From the cell containing the given text, extract its center point as [X, Y] coordinate. 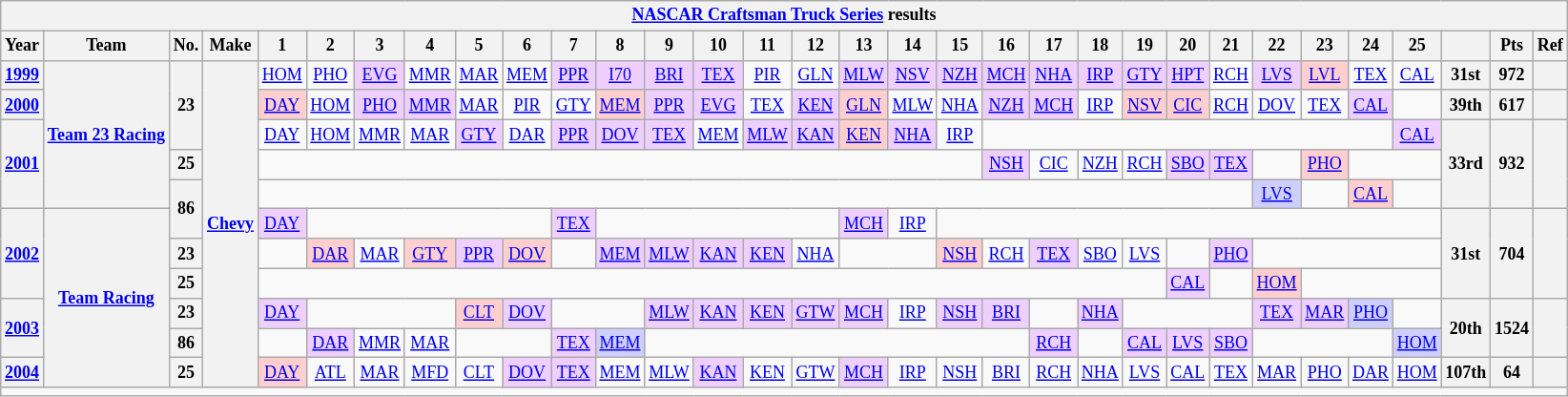
Year [23, 46]
HPT [1188, 74]
704 [1513, 254]
2001 [23, 164]
22 [1276, 46]
5 [479, 46]
Team Racing [106, 298]
972 [1513, 74]
932 [1513, 164]
20 [1188, 46]
24 [1372, 46]
13 [864, 46]
12 [815, 46]
14 [912, 46]
9 [670, 46]
3 [380, 46]
ATL [330, 372]
Chevy [231, 223]
64 [1513, 372]
17 [1054, 46]
33rd [1466, 164]
2003 [23, 327]
617 [1513, 105]
19 [1145, 46]
Team 23 Racing [106, 135]
2 [330, 46]
39th [1466, 105]
NASCAR Craftsman Truck Series results [784, 15]
8 [620, 46]
2000 [23, 105]
I70 [620, 74]
Pts [1513, 46]
2002 [23, 254]
Team [106, 46]
1999 [23, 74]
11 [767, 46]
6 [527, 46]
10 [718, 46]
2004 [23, 372]
20th [1466, 327]
1 [282, 46]
No. [185, 46]
7 [573, 46]
Make [231, 46]
21 [1231, 46]
16 [1006, 46]
Ref [1550, 46]
LVL [1325, 74]
107th [1466, 372]
15 [959, 46]
18 [1101, 46]
1524 [1513, 327]
4 [429, 46]
MFD [429, 372]
